Pinpoint the cell where the given text exists, returning its (X, Y) midpoint coordinate. 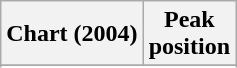
Chart (2004) (72, 34)
Peak position (189, 34)
